Detect which cell encompasses the target text, then output its [X, Y] center coordinate. 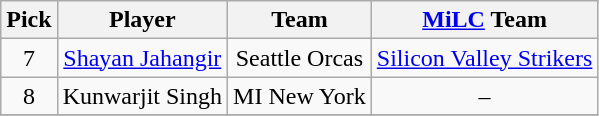
MI New York [300, 96]
Pick [29, 20]
8 [29, 96]
Kunwarjit Singh [142, 96]
Shayan Jahangir [142, 58]
– [484, 96]
Seattle Orcas [300, 58]
Team [300, 20]
Silicon Valley Strikers [484, 58]
MiLC Team [484, 20]
7 [29, 58]
Player [142, 20]
